Scan for the cell matching the given text and deliver its (x, y) coordinate at center. 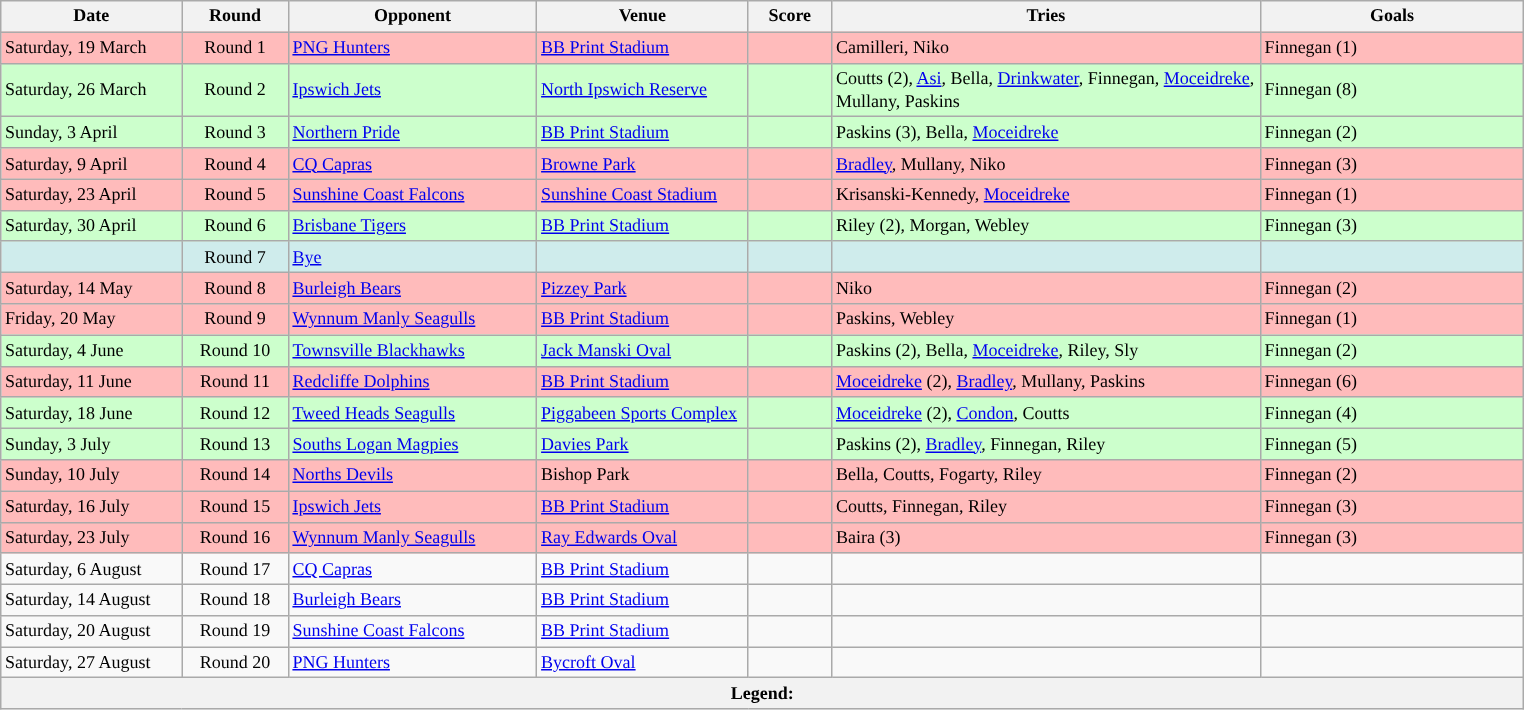
Pizzey Park (642, 288)
Norths Devils (412, 476)
Round 11 (235, 382)
Score (790, 16)
Round 1 (235, 48)
Saturday, 19 March (92, 48)
Finnegan (6) (1392, 382)
Round 3 (235, 132)
Friday, 20 May (92, 320)
Round 4 (235, 164)
Niko (1046, 288)
Sunday, 10 July (92, 476)
Saturday, 27 August (92, 662)
Round 17 (235, 568)
Finnegan (5) (1392, 444)
Tweed Heads Seagulls (412, 412)
Saturday, 16 July (92, 506)
Bye (412, 256)
Venue (642, 16)
Goals (1392, 16)
Saturday, 26 March (92, 90)
Sunday, 3 July (92, 444)
Brisbane Tigers (412, 226)
Sunday, 3 April (92, 132)
Round 20 (235, 662)
Ray Edwards Oval (642, 538)
Townsville Blackhawks (412, 350)
North Ipswich Reserve (642, 90)
Round 7 (235, 256)
Browne Park (642, 164)
Saturday, 11 June (92, 382)
Coutts, Finnegan, Riley (1046, 506)
Round 6 (235, 226)
Saturday, 23 April (92, 194)
Saturday, 14 May (92, 288)
Round 8 (235, 288)
Date (92, 16)
Piggabeen Sports Complex (642, 412)
Moceidreke (2), Condon, Coutts (1046, 412)
Sunshine Coast Stadium (642, 194)
Moceidreke (2), Bradley, Mullany, Paskins (1046, 382)
Paskins, Webley (1046, 320)
Riley (2), Morgan, Webley (1046, 226)
Finnegan (8) (1392, 90)
Saturday, 23 July (92, 538)
Saturday, 20 August (92, 632)
Finnegan (4) (1392, 412)
Coutts (2), Asi, Bella, Drinkwater, Finnegan, Moceidreke, Mullany, Paskins (1046, 90)
Camilleri, Niko (1046, 48)
Saturday, 14 August (92, 600)
Round 10 (235, 350)
Round 15 (235, 506)
Krisanski-Kennedy, Moceidreke (1046, 194)
Round 19 (235, 632)
Saturday, 9 April (92, 164)
Northern Pride (412, 132)
Opponent (412, 16)
Round 16 (235, 538)
Tries (1046, 16)
Davies Park (642, 444)
Round 14 (235, 476)
Souths Logan Magpies (412, 444)
Saturday, 18 June (92, 412)
Round 2 (235, 90)
Paskins (3), Bella, Moceidreke (1046, 132)
Saturday, 6 August (92, 568)
Bella, Coutts, Fogarty, Riley (1046, 476)
Round 13 (235, 444)
Baira (3) (1046, 538)
Redcliffe Dolphins (412, 382)
Paskins (2), Bella, Moceidreke, Riley, Sly (1046, 350)
Saturday, 4 June (92, 350)
Bycroft Oval (642, 662)
Bishop Park (642, 476)
Round (235, 16)
Jack Manski Oval (642, 350)
Saturday, 30 April (92, 226)
Round 9 (235, 320)
Round 18 (235, 600)
Paskins (2), Bradley, Finnegan, Riley (1046, 444)
Bradley, Mullany, Niko (1046, 164)
Round 12 (235, 412)
Legend: (762, 694)
Round 5 (235, 194)
